For the text-containing cell, return its midpoint in [x, y] coordinate format. 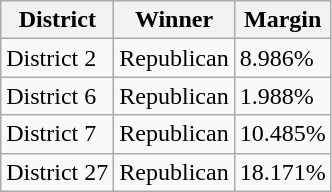
10.485% [282, 134]
18.171% [282, 172]
Margin [282, 20]
District 27 [58, 172]
8.986% [282, 58]
District 6 [58, 96]
District 7 [58, 134]
1.988% [282, 96]
District [58, 20]
Winner [174, 20]
District 2 [58, 58]
